Identify which cell holds the provided text, then report its [X, Y] central coordinate. 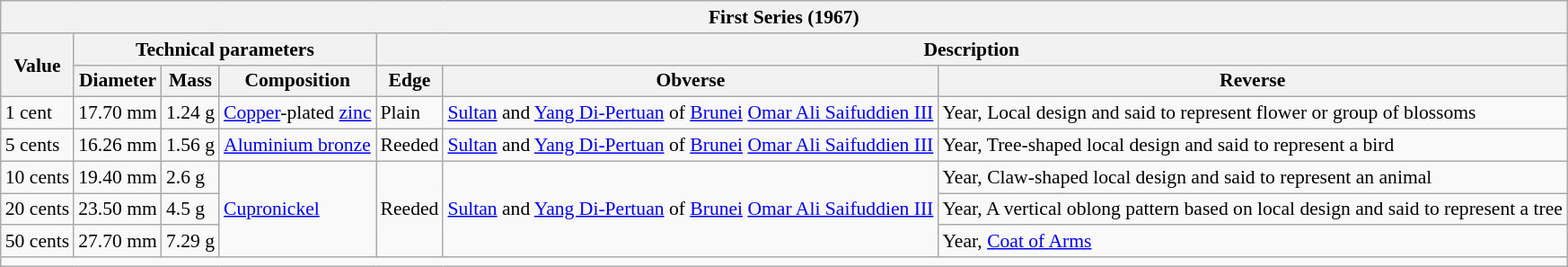
17.70 mm [118, 113]
Year, Local design and said to represent flower or group of blossoms [1252, 113]
Technical parameters [225, 49]
Copper-plated zinc [298, 113]
Edge [410, 81]
1 cent [38, 113]
Cupronickel [298, 209]
First Series (1967) [784, 17]
Obverse [690, 81]
Year, Coat of Arms [1252, 242]
5 cents [38, 146]
50 cents [38, 242]
23.50 mm [118, 209]
27.70 mm [118, 242]
4.5 g [190, 209]
10 cents [38, 177]
1.56 g [190, 146]
Diameter [118, 81]
19.40 mm [118, 177]
Year, A vertical oblong pattern based on local design and said to represent a tree [1252, 209]
Mass [190, 81]
7.29 g [190, 242]
2.6 g [190, 177]
Description [972, 49]
16.26 mm [118, 146]
Plain [410, 113]
Year, Claw-shaped local design and said to represent an animal [1252, 177]
Value [38, 65]
20 cents [38, 209]
Reverse [1252, 81]
Aluminium bronze [298, 146]
Year, Tree-shaped local design and said to represent a bird [1252, 146]
1.24 g [190, 113]
Composition [298, 81]
